Extract the [x, y] coordinate from the center of the cell holding the provided text.  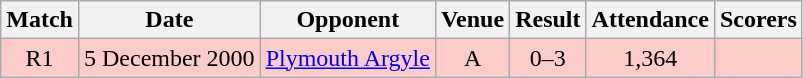
5 December 2000 [169, 58]
Scorers [758, 20]
Result [548, 20]
0–3 [548, 58]
Plymouth Argyle [348, 58]
Venue [472, 20]
A [472, 58]
1,364 [650, 58]
Attendance [650, 20]
Opponent [348, 20]
Date [169, 20]
Match [40, 20]
R1 [40, 58]
